Capture the cell that displays the provided text and extract its (X, Y) central coordinate. 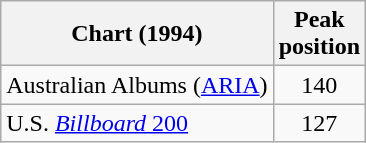
Chart (1994) (137, 34)
U.S. Billboard 200 (137, 123)
Australian Albums (ARIA) (137, 85)
140 (319, 85)
127 (319, 123)
Peakposition (319, 34)
